Return the [X, Y] coordinate for the center point of the cell that contains the specified text.  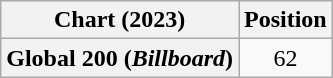
Position [285, 20]
Chart (2023) [120, 20]
62 [285, 58]
Global 200 (Billboard) [120, 58]
